Pinpoint the cell where the given text exists, returning its [X, Y] midpoint coordinate. 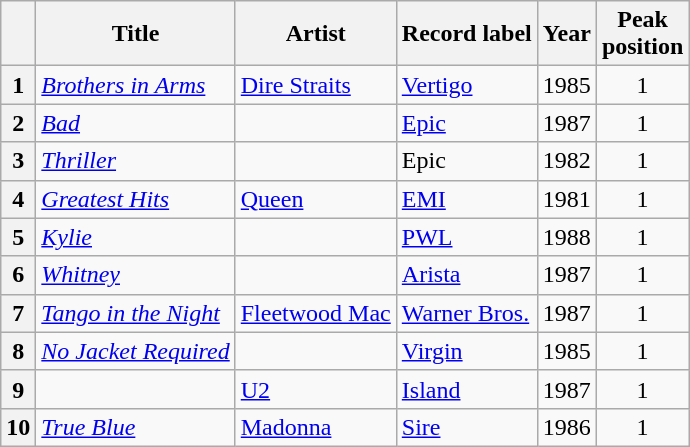
9 [18, 389]
U2 [316, 389]
1982 [566, 161]
4 [18, 199]
Peakposition [642, 34]
Kylie [136, 237]
PWL [466, 237]
Dire Straits [316, 85]
Virgin [466, 351]
5 [18, 237]
1981 [566, 199]
EMI [466, 199]
Brothers in Arms [136, 85]
Queen [316, 199]
Vertigo [466, 85]
3 [18, 161]
8 [18, 351]
Sire [466, 427]
1986 [566, 427]
Artist [316, 34]
Title [136, 34]
Greatest Hits [136, 199]
Arista [466, 275]
Bad [136, 123]
1988 [566, 237]
Tango in the Night [136, 313]
Year [566, 34]
10 [18, 427]
Record label [466, 34]
Fleetwood Mac [316, 313]
Whitney [136, 275]
Warner Bros. [466, 313]
Madonna [316, 427]
2 [18, 123]
Thriller [136, 161]
True Blue [136, 427]
Island [466, 389]
No Jacket Required [136, 351]
7 [18, 313]
6 [18, 275]
